Search for the cell housing the specified text and yield its (X, Y) center coordinate. 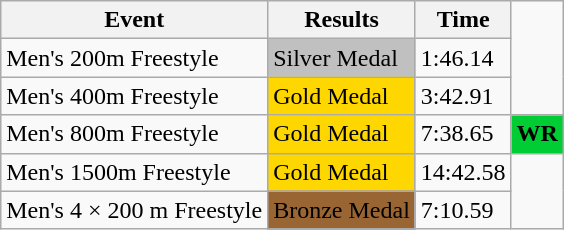
7:10.59 (463, 210)
1:46.14 (463, 58)
Bronze Medal (342, 210)
Event (134, 20)
Men's 800m Freestyle (134, 134)
3:42.91 (463, 96)
Men's 400m Freestyle (134, 96)
Men's 200m Freestyle (134, 58)
WR (537, 134)
14:42.58 (463, 172)
Silver Medal (342, 58)
Men's 4 × 200 m Freestyle (134, 210)
Time (463, 20)
Men's 1500m Freestyle (134, 172)
7:38.65 (463, 134)
Results (342, 20)
